Identify which cell holds the provided text, then report its (x, y) central coordinate. 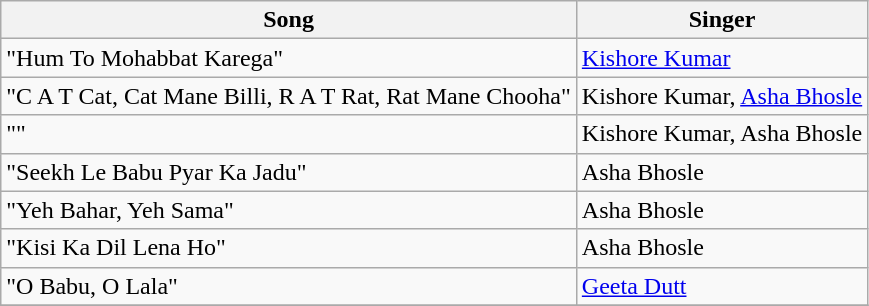
Song (289, 20)
"O Babu, O Lala" (289, 286)
"Yeh Bahar, Yeh Sama" (289, 210)
"Hum To Mohabbat Karega" (289, 58)
Singer (722, 20)
Geeta Dutt (722, 286)
"C A T Cat, Cat Mane Billi, R A T Rat, Rat Mane Chooha" (289, 96)
"" (289, 134)
Kishore Kumar (722, 58)
"Seekh Le Babu Pyar Ka Jadu" (289, 172)
"Kisi Ka Dil Lena Ho" (289, 248)
